Capture the cell that displays the provided text and extract its [X, Y] central coordinate. 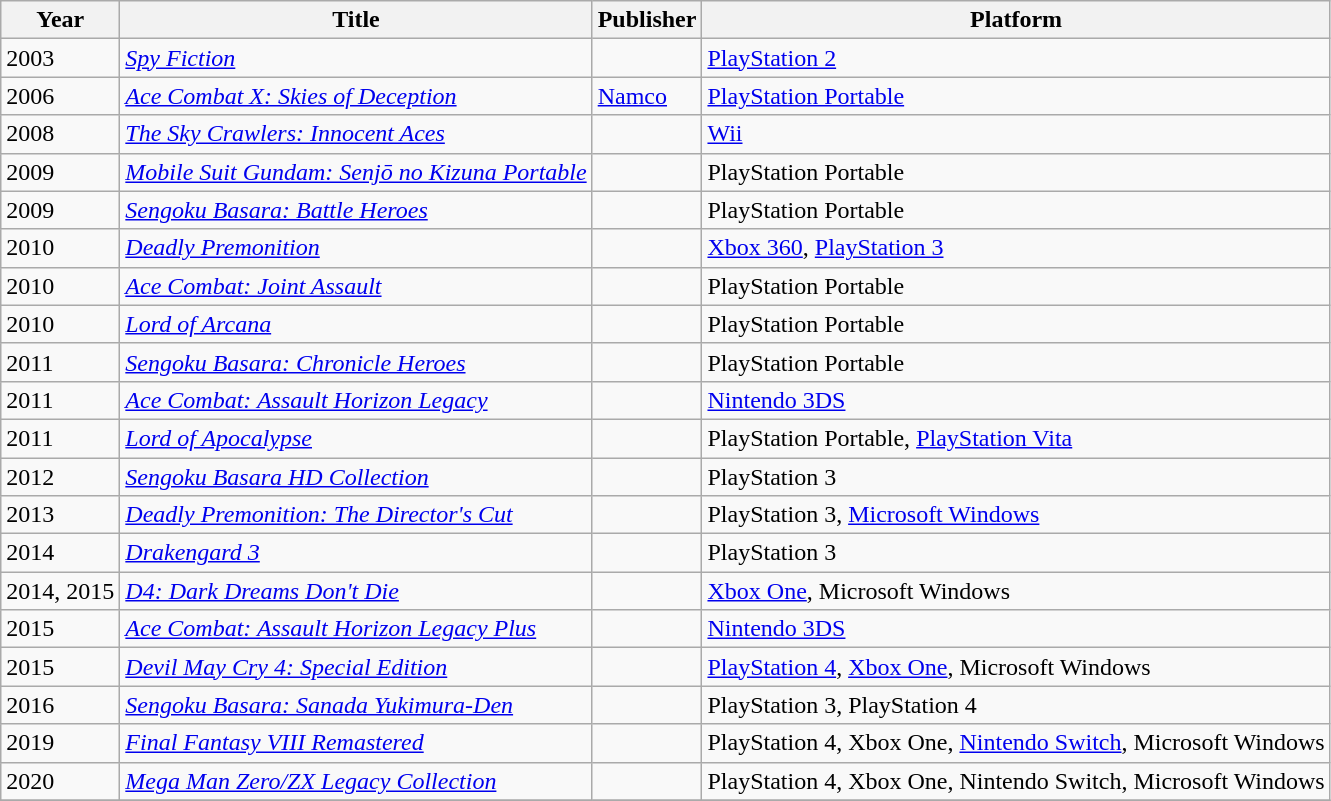
Sengoku Basara: Battle Heroes [356, 210]
Devil May Cry 4: Special Edition [356, 667]
2012 [60, 477]
PlayStation 3, Microsoft Windows [1016, 515]
Ace Combat X: Skies of Deception [356, 96]
Ace Combat: Joint Assault [356, 286]
PlayStation Portable, PlayStation Vita [1016, 438]
PlayStation 3, PlayStation 4 [1016, 705]
Drakengard 3 [356, 553]
Mega Man Zero/ZX Legacy Collection [356, 781]
PlayStation 4, Xbox One, Microsoft Windows [1016, 667]
Ace Combat: Assault Horizon Legacy [356, 400]
Final Fantasy VIII Remastered [356, 743]
Ace Combat: Assault Horizon Legacy Plus [356, 629]
Namco [647, 96]
2008 [60, 134]
2014, 2015 [60, 591]
2014 [60, 553]
Sengoku Basara HD Collection [356, 477]
Xbox One, Microsoft Windows [1016, 591]
Lord of Arcana [356, 324]
Sengoku Basara: Sanada Yukimura-Den [356, 705]
Xbox 360, PlayStation 3 [1016, 248]
The Sky Crawlers: Innocent Aces [356, 134]
2020 [60, 781]
PlayStation 2 [1016, 58]
Spy Fiction [356, 58]
Wii [1016, 134]
2006 [60, 96]
Mobile Suit Gundam: Senjō no Kizuna Portable [356, 172]
2013 [60, 515]
2016 [60, 705]
Platform [1016, 20]
Sengoku Basara: Chronicle Heroes [356, 362]
D4: Dark Dreams Don't Die [356, 591]
Publisher [647, 20]
Lord of Apocalypse [356, 438]
Year [60, 20]
2003 [60, 58]
Title [356, 20]
2019 [60, 743]
Deadly Premonition: The Director's Cut [356, 515]
Deadly Premonition [356, 248]
